Extract the (X, Y) coordinate from the center of the cell holding the provided text.  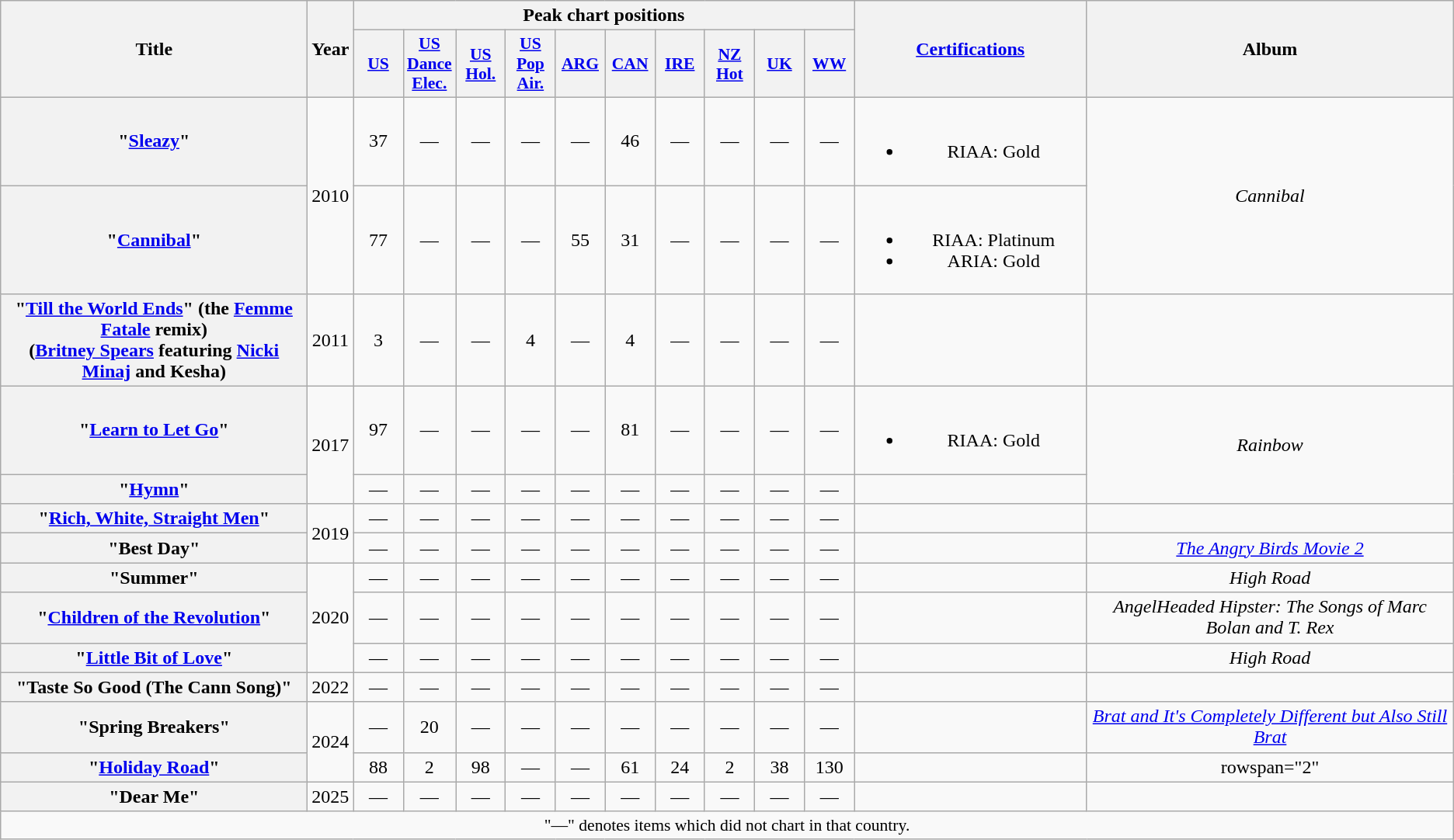
Rainbow (1270, 446)
2020 (331, 618)
130 (830, 767)
37 (378, 141)
88 (378, 767)
77 (378, 239)
Cannibal (1270, 196)
"Till the World Ends" (the Femme Fatale remix)(Britney Spears featuring Nicki Minaj and Kesha) (154, 340)
"—" denotes items which did not chart in that country. (727, 825)
Year (331, 50)
38 (779, 767)
"Rich, White, Straight Men" (154, 519)
2024 (331, 742)
2019 (331, 533)
46 (630, 141)
20 (430, 727)
"Taste So Good (The Cann Song)" (154, 687)
3 (378, 340)
NZHot (729, 64)
"Learn to Let Go" (154, 430)
Brat and It's Completely Different but Also Still Brat (1270, 727)
USPop Air. (530, 64)
AngelHeaded Hipster: The Songs of Marc Bolan and T. Rex (1270, 618)
US (378, 64)
55 (580, 239)
"Dear Me" (154, 797)
"Holiday Road" (154, 767)
"Hymn" (154, 489)
Peak chart positions (604, 16)
RIAA: PlatinumARIA: Gold (971, 239)
"Little Bit of Love" (154, 658)
"Cannibal" (154, 239)
"Spring Breakers" (154, 727)
Title (154, 50)
2011 (331, 340)
USHol. (481, 64)
Album (1270, 50)
"Sleazy" (154, 141)
WW (830, 64)
81 (630, 430)
2017 (331, 446)
98 (481, 767)
"Children of the Revolution" (154, 618)
UK (779, 64)
24 (680, 767)
2025 (331, 797)
rowspan="2" (1270, 767)
61 (630, 767)
"Summer" (154, 578)
ARG (580, 64)
97 (378, 430)
31 (630, 239)
CAN (630, 64)
USDance Elec. (430, 64)
IRE (680, 64)
Certifications (971, 50)
2010 (331, 196)
2022 (331, 687)
The Angry Birds Movie 2 (1270, 548)
"Best Day" (154, 548)
